Detect which cell encompasses the target text, then output its [x, y] center coordinate. 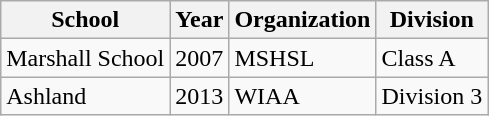
Marshall School [86, 58]
Class A [432, 58]
Ashland [86, 96]
WIAA [302, 96]
School [86, 20]
2013 [200, 96]
MSHSL [302, 58]
Year [200, 20]
Organization [302, 20]
2007 [200, 58]
Division 3 [432, 96]
Division [432, 20]
